Pinpoint the cell where the given text exists, returning its [X, Y] midpoint coordinate. 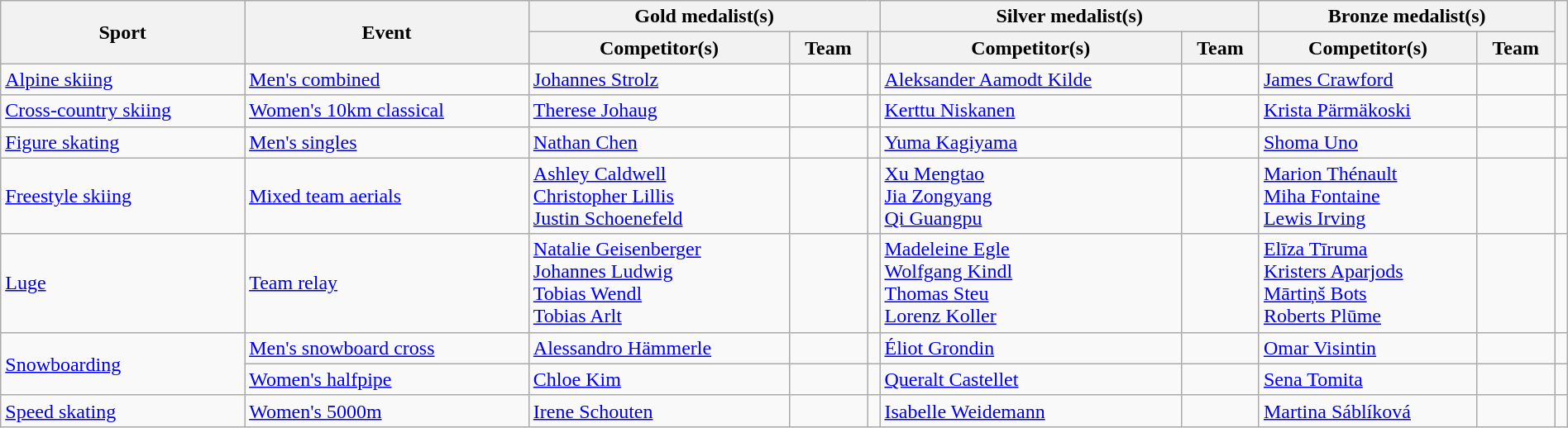
Johannes Strolz [658, 79]
Bronze medalist(s) [1406, 17]
Sport [122, 32]
Ashley CaldwellChristopher LillisJustin Schoenefeld [658, 196]
Queralt Castellet [1030, 379]
Omar Visintin [1368, 348]
Elīza TīrumaKristers AparjodsMārtiņš BotsRoberts Plūme [1368, 283]
Isabelle Weidemann [1030, 411]
Sena Tomita [1368, 379]
Mixed team aerials [387, 196]
Madeleine EgleWolfgang KindlThomas SteuLorenz Koller [1030, 283]
Men's singles [387, 142]
Figure skating [122, 142]
Yuma Kagiyama [1030, 142]
Men's combined [387, 79]
Shoma Uno [1368, 142]
Men's snowboard cross [387, 348]
Speed skating [122, 411]
Event [387, 32]
Therese Johaug [658, 111]
Nathan Chen [658, 142]
Freestyle skiing [122, 196]
Silver medalist(s) [1069, 17]
Gold medalist(s) [705, 17]
Women's 10km classical [387, 111]
Alpine skiing [122, 79]
Cross-country skiing [122, 111]
Martina Sáblíková [1368, 411]
Snowboarding [122, 364]
Luge [122, 283]
Xu MengtaoJia ZongyangQi Guangpu [1030, 196]
Éliot Grondin [1030, 348]
Krista Pärmäkoski [1368, 111]
Women's 5000m [387, 411]
James Crawford [1368, 79]
Team relay [387, 283]
Marion ThénaultMiha FontaineLewis Irving [1368, 196]
Women's halfpipe [387, 379]
Chloe Kim [658, 379]
Aleksander Aamodt Kilde [1030, 79]
Kerttu Niskanen [1030, 111]
Natalie GeisenbergerJohannes LudwigTobias WendlTobias Arlt [658, 283]
Irene Schouten [658, 411]
Alessandro Hämmerle [658, 348]
